Pinpoint the cell where the given text exists, returning its [X, Y] midpoint coordinate. 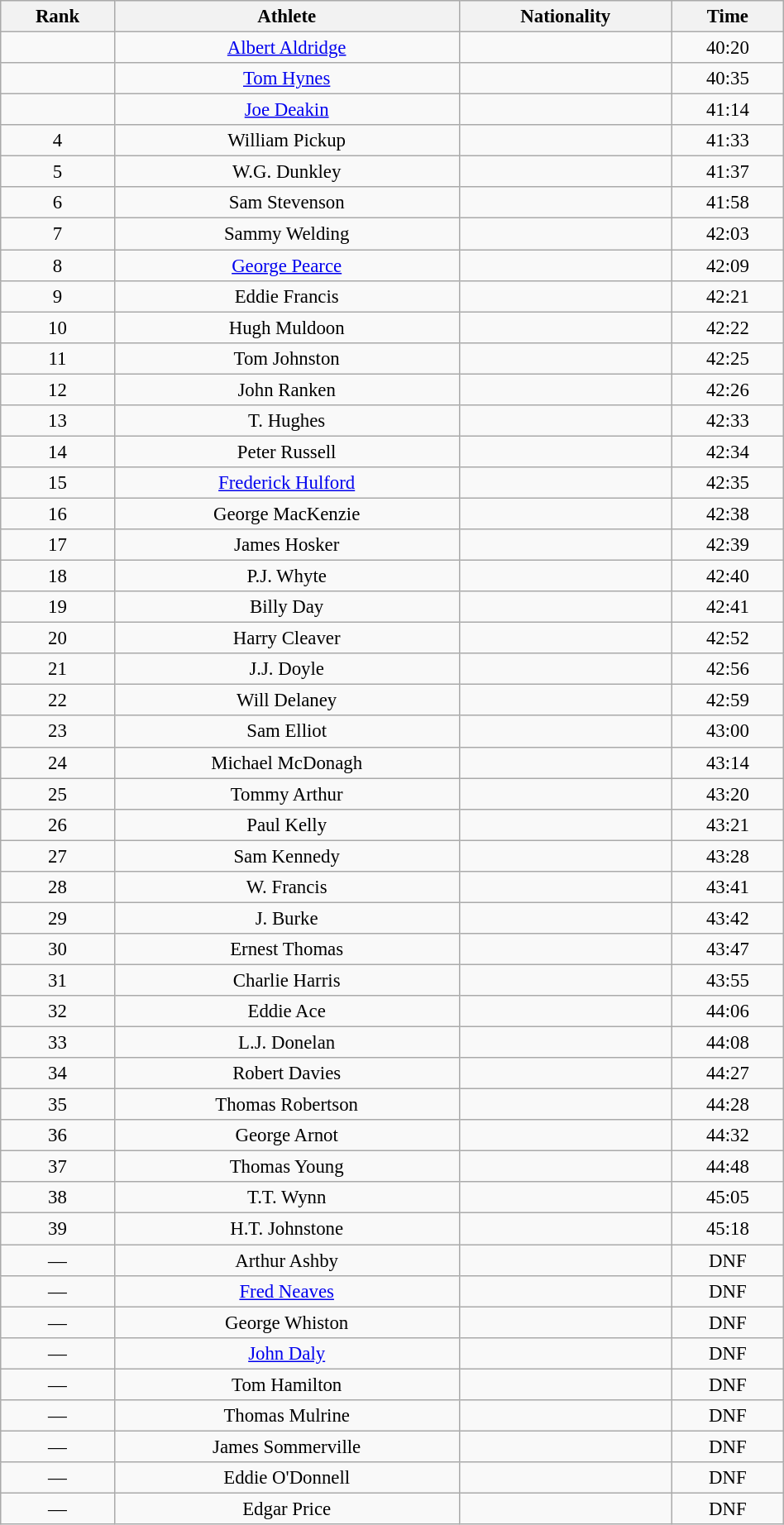
34 [58, 1073]
Will Delaney [286, 700]
24 [58, 762]
Peter Russell [286, 452]
H.T. Johnstone [286, 1229]
23 [58, 732]
Sam Elliot [286, 732]
42:56 [728, 669]
17 [58, 545]
44:28 [728, 1105]
Thomas Young [286, 1167]
Hugh Muldoon [286, 327]
Paul Kelly [286, 825]
14 [58, 452]
35 [58, 1105]
Time [728, 17]
L.J. Donelan [286, 1043]
43:14 [728, 762]
42:03 [728, 234]
Sam Kennedy [286, 856]
Ernest Thomas [286, 949]
Tommy Arthur [286, 794]
42:09 [728, 265]
43:00 [728, 732]
Eddie Ace [286, 1011]
45:05 [728, 1198]
15 [58, 483]
41:37 [728, 172]
Tom Hynes [286, 79]
Thomas Robertson [286, 1105]
36 [58, 1135]
5 [58, 172]
42:34 [728, 452]
42:35 [728, 483]
J. Burke [286, 918]
Nationality [566, 17]
Joe Deakin [286, 110]
42:25 [728, 358]
Frederick Hulford [286, 483]
42:38 [728, 514]
41:58 [728, 203]
31 [58, 980]
Sam Stevenson [286, 203]
43:28 [728, 856]
22 [58, 700]
29 [58, 918]
T.T. Wynn [286, 1198]
13 [58, 421]
Harry Cleaver [286, 638]
Eddie O'Donnell [286, 1478]
38 [58, 1198]
42:22 [728, 327]
P.J. Whyte [286, 576]
8 [58, 265]
40:20 [728, 48]
4 [58, 141]
20 [58, 638]
9 [58, 296]
33 [58, 1043]
32 [58, 1011]
39 [58, 1229]
42:21 [728, 296]
42:41 [728, 607]
Arthur Ashby [286, 1260]
W.G. Dunkley [286, 172]
James Hosker [286, 545]
Tom Hamilton [286, 1384]
42:59 [728, 700]
George Pearce [286, 265]
44:06 [728, 1011]
30 [58, 949]
George MacKenzie [286, 514]
43:41 [728, 887]
T. Hughes [286, 421]
42:40 [728, 576]
42:26 [728, 390]
Billy Day [286, 607]
Albert Aldridge [286, 48]
Thomas Mulrine [286, 1416]
7 [58, 234]
27 [58, 856]
Sammy Welding [286, 234]
Fred Neaves [286, 1291]
John Daly [286, 1353]
26 [58, 825]
Edgar Price [286, 1508]
43:55 [728, 980]
42:39 [728, 545]
44:32 [728, 1135]
42:52 [728, 638]
Michael McDonagh [286, 762]
George Whiston [286, 1322]
19 [58, 607]
W. Francis [286, 887]
45:18 [728, 1229]
John Ranken [286, 390]
44:27 [728, 1073]
43:47 [728, 949]
37 [58, 1167]
Robert Davies [286, 1073]
44:48 [728, 1167]
Eddie Francis [286, 296]
41:14 [728, 110]
James Sommerville [286, 1446]
42:33 [728, 421]
41:33 [728, 141]
10 [58, 327]
Athlete [286, 17]
Rank [58, 17]
Tom Johnston [286, 358]
25 [58, 794]
40:35 [728, 79]
George Arnot [286, 1135]
6 [58, 203]
43:42 [728, 918]
44:08 [728, 1043]
11 [58, 358]
12 [58, 390]
William Pickup [286, 141]
43:21 [728, 825]
28 [58, 887]
J.J. Doyle [286, 669]
43:20 [728, 794]
18 [58, 576]
Charlie Harris [286, 980]
21 [58, 669]
16 [58, 514]
